For the text-containing cell, return its midpoint in [X, Y] coordinate format. 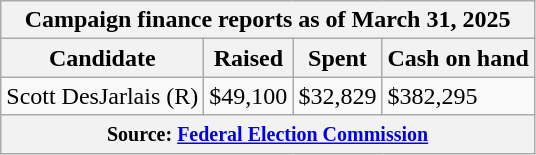
Cash on hand [458, 58]
Spent [338, 58]
Scott DesJarlais (R) [102, 96]
Campaign finance reports as of March 31, 2025 [268, 20]
$49,100 [248, 96]
Candidate [102, 58]
Source: Federal Election Commission [268, 134]
$382,295 [458, 96]
$32,829 [338, 96]
Raised [248, 58]
